Return the (x, y) coordinate for the center point of the cell that contains the specified text.  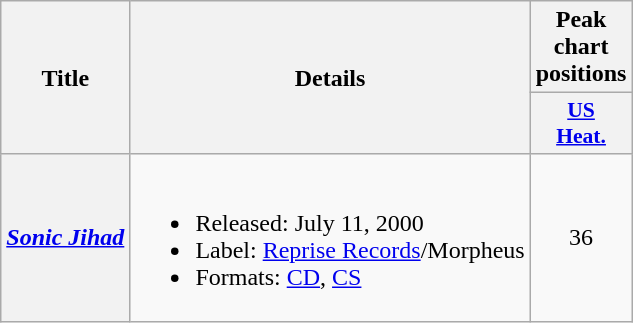
Details (330, 78)
Title (66, 78)
36 (581, 238)
USHeat. (581, 124)
Released: July 11, 2000Label: Reprise Records/MorpheusFormats: CD, CS (330, 238)
Sonic Jihad (66, 238)
Peak chart positions (581, 47)
